From the cell containing the given text, extract its center point as (X, Y) coordinate. 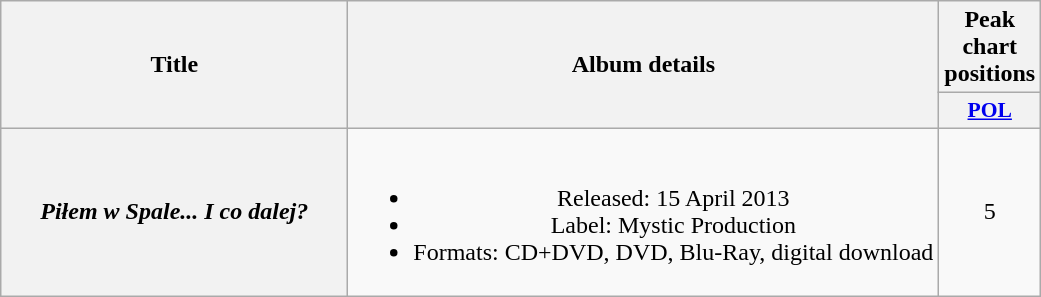
Peak chart positions (990, 47)
Title (174, 65)
5 (990, 212)
POL (990, 111)
Album details (644, 65)
Released: 15 April 2013Label: Mystic ProductionFormats: CD+DVD, DVD, Blu-Ray, digital download (644, 212)
Piłem w Spale... I co dalej? (174, 212)
